Pinpoint the cell where the given text exists, returning its [X, Y] midpoint coordinate. 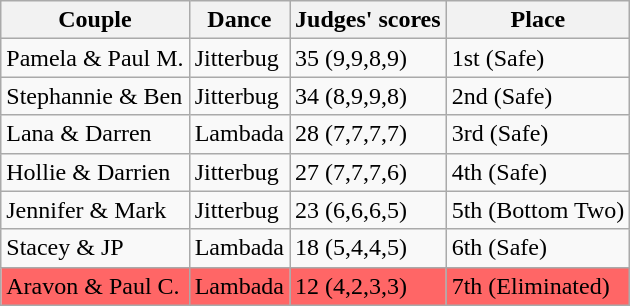
34 (8,9,9,8) [368, 96]
18 (5,4,4,5) [368, 248]
Place [538, 20]
4th (Safe) [538, 172]
7th (Eliminated) [538, 286]
Dance [239, 20]
28 (7,7,7,7) [368, 134]
Judges' scores [368, 20]
3rd (Safe) [538, 134]
Stephannie & Ben [95, 96]
5th (Bottom Two) [538, 210]
12 (4,2,3,3) [368, 286]
Stacey & JP [95, 248]
Aravon & Paul C. [95, 286]
2nd (Safe) [538, 96]
35 (9,9,8,9) [368, 58]
Jennifer & Mark [95, 210]
27 (7,7,7,6) [368, 172]
Pamela & Paul M. [95, 58]
23 (6,6,6,5) [368, 210]
Hollie & Darrien [95, 172]
1st (Safe) [538, 58]
Couple [95, 20]
6th (Safe) [538, 248]
Lana & Darren [95, 134]
